Search for the cell housing the specified text and yield its [X, Y] center coordinate. 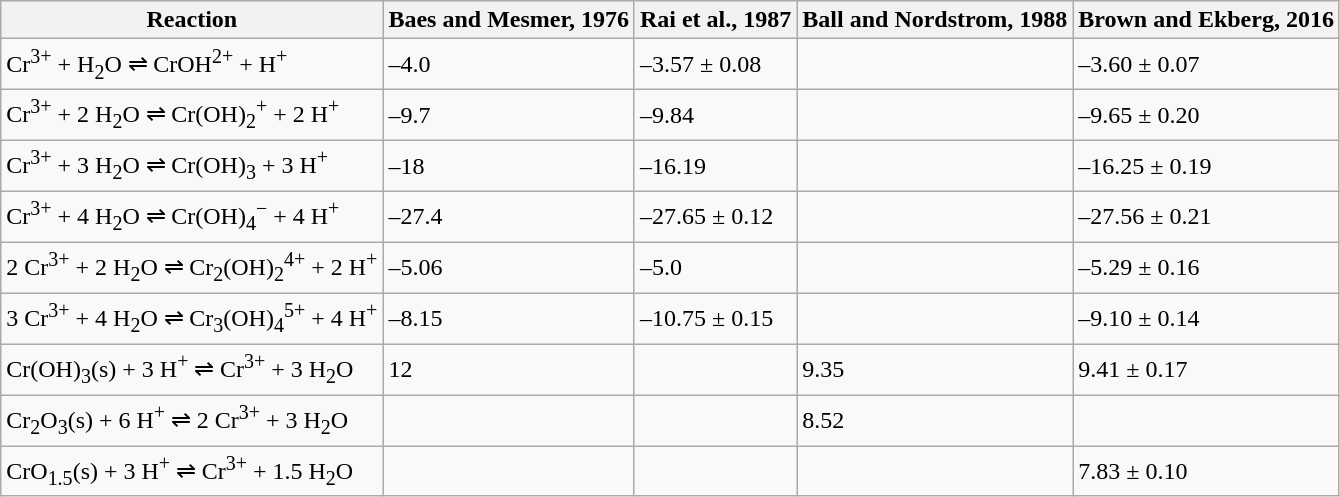
Cr3+ + H2O ⇌ CrOH2+ + H+ [192, 64]
–5.29 ± 0.16 [1206, 268]
–27.4 [509, 216]
3 Cr3+ + 4 H2O ⇌ Cr3(OH)45+ + 4 H+ [192, 318]
Cr2O3(s) + 6 H+ ⇌ 2 Cr3+ + 3 H2O [192, 420]
7.83 ± 0.10 [1206, 472]
8.52 [935, 420]
–16.19 [715, 166]
–10.75 ± 0.15 [715, 318]
–18 [509, 166]
Cr(OH)3(s) + 3 H+ ⇌ Cr3+ + 3 H2O [192, 370]
Reaction [192, 20]
–9.65 ± 0.20 [1206, 116]
Cr3+ + 3 H2O ⇌ Cr(OH)3 + 3 H+ [192, 166]
–9.84 [715, 116]
Rai et al., 1987 [715, 20]
–16.25 ± 0.19 [1206, 166]
–3.60 ± 0.07 [1206, 64]
Cr3+ + 2 H2O ⇌ Cr(OH)2+ + 2 H+ [192, 116]
Baes and Mesmer, 1976 [509, 20]
–4.0 [509, 64]
–5.0 [715, 268]
Cr3+ + 4 H2O ⇌ Cr(OH)4− + 4 H+ [192, 216]
12 [509, 370]
–8.15 [509, 318]
–27.65 ± 0.12 [715, 216]
2 Cr3+ + 2 H2O ⇌ Cr2(OH)24+ + 2 H+ [192, 268]
Ball and Nordstrom, 1988 [935, 20]
–9.10 ± 0.14 [1206, 318]
–9.7 [509, 116]
–5.06 [509, 268]
Brown and Ekberg, 2016 [1206, 20]
–27.56 ± 0.21 [1206, 216]
CrO1.5(s) + 3 H+ ⇌ Cr3+ + 1.5 H2O [192, 472]
9.41 ± 0.17 [1206, 370]
9.35 [935, 370]
–3.57 ± 0.08 [715, 64]
